Determine the (x, y) coordinate at the center of the cell enclosing the given text.  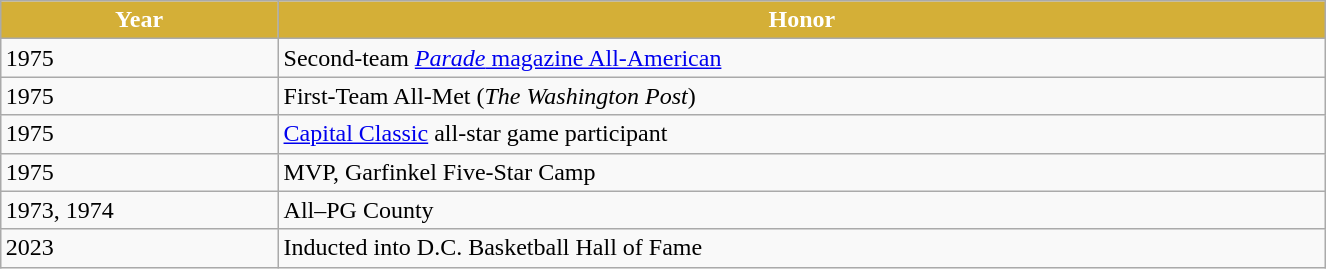
Inducted into D.C. Basketball Hall of Fame (802, 248)
2023 (139, 248)
1973, 1974 (139, 210)
Year (139, 20)
First-Team All-Met (The Washington Post) (802, 96)
Capital Classic all-star game participant (802, 134)
All–PG County (802, 210)
MVP, Garfinkel Five-Star Camp (802, 172)
Second-team Parade magazine All-American (802, 58)
Honor (802, 20)
